Locate the cell with the specified text and output its [X, Y] center coordinate. 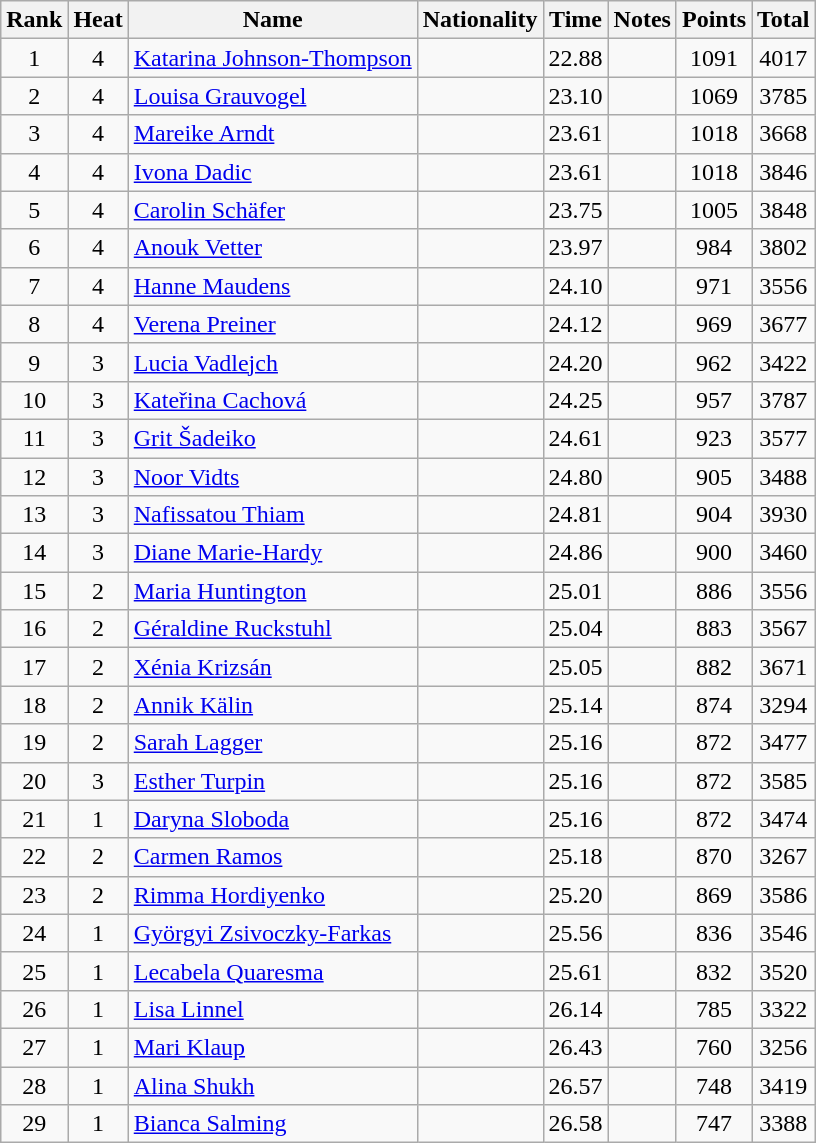
1005 [714, 210]
Time [576, 20]
24.80 [576, 477]
957 [714, 400]
24.86 [576, 553]
3267 [784, 857]
24.25 [576, 400]
Ivona Dadic [272, 172]
13 [34, 515]
747 [714, 1124]
3422 [784, 362]
25.05 [576, 667]
Mareike Arndt [272, 134]
24.10 [576, 286]
883 [714, 629]
Anouk Vetter [272, 248]
3488 [784, 477]
905 [714, 477]
Esther Turpin [272, 781]
18 [34, 705]
3322 [784, 1009]
3785 [784, 96]
962 [714, 362]
21 [34, 819]
870 [714, 857]
7 [34, 286]
Grit Šadeiko [272, 438]
Lucia Vadlejch [272, 362]
11 [34, 438]
25.20 [576, 895]
Lecabela Quaresma [272, 971]
19 [34, 743]
26.43 [576, 1047]
Points [714, 20]
23.75 [576, 210]
Verena Preiner [272, 324]
23.10 [576, 96]
Rank [34, 20]
Nafissatou Thiam [272, 515]
Noor Vidts [272, 477]
Györgyi Zsivoczky-Farkas [272, 933]
Nationality [480, 20]
22.88 [576, 58]
25.01 [576, 591]
Xénia Krizsán [272, 667]
15 [34, 591]
27 [34, 1047]
874 [714, 705]
Total [784, 20]
969 [714, 324]
24.20 [576, 362]
23 [34, 895]
Diane Marie-Hardy [272, 553]
29 [34, 1124]
12 [34, 477]
904 [714, 515]
3586 [784, 895]
832 [714, 971]
Name [272, 20]
25.56 [576, 933]
760 [714, 1047]
3294 [784, 705]
16 [34, 629]
Géraldine Ruckstuhl [272, 629]
Bianca Salming [272, 1124]
25.14 [576, 705]
785 [714, 1009]
Daryna Sloboda [272, 819]
Mari Klaup [272, 1047]
26.57 [576, 1085]
3474 [784, 819]
26.14 [576, 1009]
Notes [642, 20]
Alina Shukh [272, 1085]
3930 [784, 515]
20 [34, 781]
24 [34, 933]
3567 [784, 629]
3419 [784, 1085]
3671 [784, 667]
3256 [784, 1047]
24.61 [576, 438]
1069 [714, 96]
6 [34, 248]
886 [714, 591]
8 [34, 324]
25.04 [576, 629]
3577 [784, 438]
Carolin Schäfer [272, 210]
24.81 [576, 515]
Lisa Linnel [272, 1009]
3460 [784, 553]
28 [34, 1085]
3388 [784, 1124]
5 [34, 210]
836 [714, 933]
Annik Kälin [272, 705]
Carmen Ramos [272, 857]
Louisa Grauvogel [272, 96]
3585 [784, 781]
1091 [714, 58]
Rimma Hordiyenko [272, 895]
26 [34, 1009]
25.18 [576, 857]
3677 [784, 324]
Maria Huntington [272, 591]
25.61 [576, 971]
3802 [784, 248]
Heat [98, 20]
Kateřina Cachová [272, 400]
23.97 [576, 248]
3668 [784, 134]
971 [714, 286]
9 [34, 362]
24.12 [576, 324]
17 [34, 667]
882 [714, 667]
25 [34, 971]
3520 [784, 971]
3846 [784, 172]
3477 [784, 743]
923 [714, 438]
869 [714, 895]
4017 [784, 58]
26.58 [576, 1124]
900 [714, 553]
3787 [784, 400]
Sarah Lagger [272, 743]
10 [34, 400]
984 [714, 248]
22 [34, 857]
3848 [784, 210]
14 [34, 553]
3546 [784, 933]
Katarina Johnson-Thompson [272, 58]
748 [714, 1085]
Hanne Maudens [272, 286]
